Capture the cell that displays the provided text and extract its [X, Y] central coordinate. 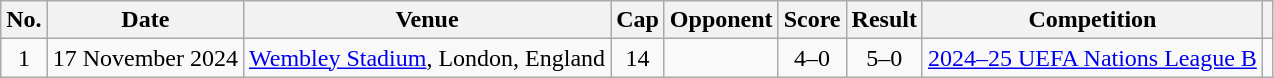
Cap [638, 20]
5–0 [884, 58]
Opponent [721, 20]
Score [812, 20]
4–0 [812, 58]
14 [638, 58]
Competition [1092, 20]
1 [24, 58]
Venue [428, 20]
No. [24, 20]
Date [145, 20]
2024–25 UEFA Nations League B [1092, 58]
17 November 2024 [145, 58]
Result [884, 20]
Wembley Stadium, London, England [428, 58]
